Search for the cell housing the specified text and yield its [X, Y] center coordinate. 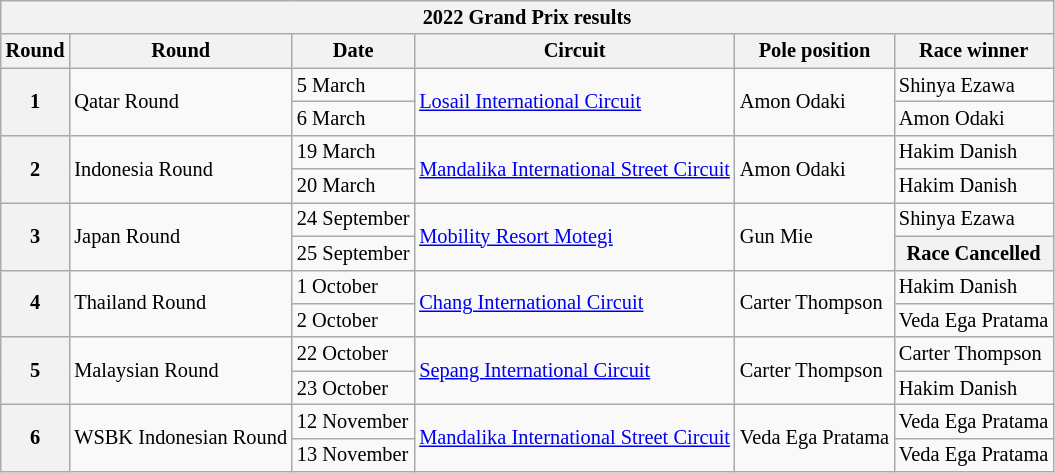
1 [36, 102]
25 September [353, 253]
Malaysian Round [180, 370]
3 [36, 236]
Sepang International Circuit [574, 370]
13 November [353, 455]
Chang International Circuit [574, 304]
Indonesia Round [180, 168]
22 October [353, 354]
Date [353, 51]
19 March [353, 152]
Japan Round [180, 236]
2 [36, 168]
6 March [353, 118]
24 September [353, 219]
12 November [353, 421]
Circuit [574, 51]
Thailand Round [180, 304]
Gun Mie [814, 236]
Race winner [974, 51]
WSBK Indonesian Round [180, 438]
6 [36, 438]
Mobility Resort Motegi [574, 236]
5 March [353, 85]
Losail International Circuit [574, 102]
Race Cancelled [974, 253]
2 October [353, 320]
23 October [353, 388]
Pole position [814, 51]
1 October [353, 287]
20 March [353, 186]
2022 Grand Prix results [527, 17]
Qatar Round [180, 102]
5 [36, 370]
4 [36, 304]
